From the cell containing the given text, extract its center point as (x, y) coordinate. 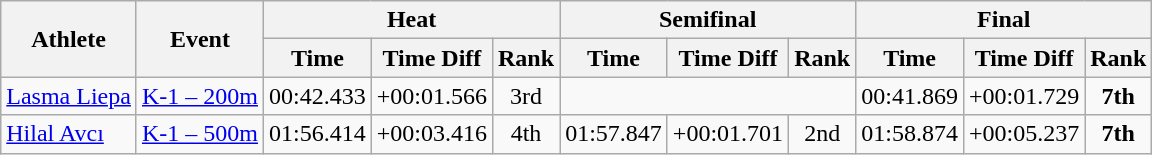
Semifinal (708, 20)
K-1 – 200m (200, 96)
01:57.847 (614, 134)
+00:01.701 (728, 134)
Lasma Liepa (69, 96)
Athlete (69, 39)
3rd (526, 96)
+00:01.729 (1024, 96)
+00:01.566 (432, 96)
2nd (822, 134)
01:56.414 (317, 134)
K-1 – 500m (200, 134)
+00:05.237 (1024, 134)
Final (1004, 20)
+00:03.416 (432, 134)
Event (200, 39)
4th (526, 134)
01:58.874 (910, 134)
Heat (411, 20)
00:42.433 (317, 96)
00:41.869 (910, 96)
Hilal Avcı (69, 134)
